From the cell containing the given text, extract its center point as (X, Y) coordinate. 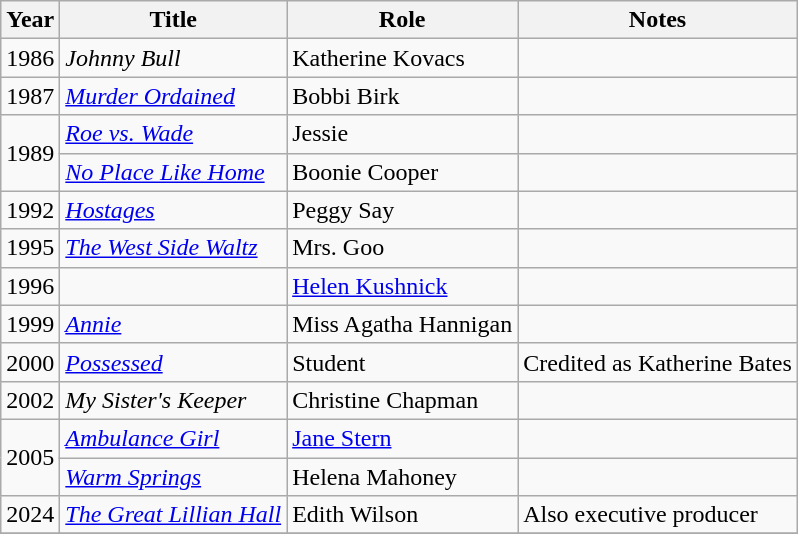
Mrs. Goo (402, 248)
The West Side Waltz (174, 248)
1987 (30, 96)
Hostages (174, 210)
No Place Like Home (174, 172)
2005 (30, 457)
2000 (30, 362)
Edith Wilson (402, 515)
The Great Lillian Hall (174, 515)
Year (30, 20)
Role (402, 20)
My Sister's Keeper (174, 400)
Student (402, 362)
Jane Stern (402, 438)
Notes (658, 20)
Warm Springs (174, 477)
2024 (30, 515)
Helen Kushnick (402, 286)
Christine Chapman (402, 400)
Katherine Kovacs (402, 58)
1995 (30, 248)
Bobbi Birk (402, 96)
1999 (30, 324)
1996 (30, 286)
Title (174, 20)
Annie (174, 324)
Ambulance Girl (174, 438)
Jessie (402, 134)
1989 (30, 153)
Helena Mahoney (402, 477)
2002 (30, 400)
Boonie Cooper (402, 172)
Murder Ordained (174, 96)
Miss Agatha Hannigan (402, 324)
Roe vs. Wade (174, 134)
Also executive producer (658, 515)
1986 (30, 58)
Peggy Say (402, 210)
Possessed (174, 362)
1992 (30, 210)
Credited as Katherine Bates (658, 362)
Johnny Bull (174, 58)
